Detect which cell encompasses the target text, then output its (X, Y) center coordinate. 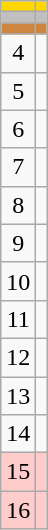
12 (18, 357)
13 (18, 395)
5 (18, 91)
15 (18, 472)
8 (18, 205)
9 (18, 243)
10 (18, 281)
14 (18, 434)
16 (18, 510)
11 (18, 319)
4 (18, 53)
7 (18, 167)
6 (18, 129)
